Provide the (x, y) coordinate of the cell's center where the given text is located.  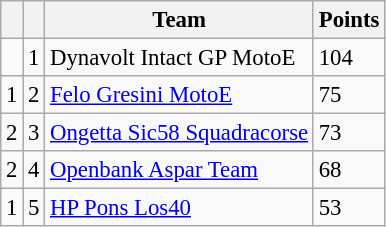
104 (348, 58)
Openbank Aspar Team (180, 170)
53 (348, 208)
68 (348, 170)
Points (348, 20)
3 (34, 133)
HP Pons Los40 (180, 208)
75 (348, 95)
Team (180, 20)
4 (34, 170)
73 (348, 133)
Felo Gresini MotoE (180, 95)
Ongetta Sic58 Squadracorse (180, 133)
5 (34, 208)
Dynavolt Intact GP MotoE (180, 58)
